Identify which cell holds the provided text, then report its (x, y) central coordinate. 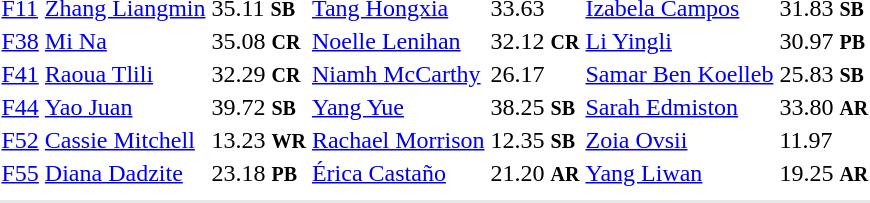
Mi Na (125, 41)
F52 (20, 140)
Rachael Morrison (398, 140)
21.20 AR (535, 173)
38.25 SB (535, 107)
Niamh McCarthy (398, 74)
Yao Juan (125, 107)
Yang Yue (398, 107)
Érica Castaño (398, 173)
Samar Ben Koelleb (680, 74)
30.97 PB (824, 41)
F38 (20, 41)
Li Yingli (680, 41)
11.97 (824, 140)
Yang Liwan (680, 173)
32.29 CR (258, 74)
12.35 SB (535, 140)
39.72 SB (258, 107)
F55 (20, 173)
13.23 WR (258, 140)
Noelle Lenihan (398, 41)
26.17 (535, 74)
Zoia Ovsii (680, 140)
Diana Dadzite (125, 173)
F41 (20, 74)
Cassie Mitchell (125, 140)
Sarah Edmiston (680, 107)
F44 (20, 107)
Raoua Tlili (125, 74)
19.25 AR (824, 173)
33.80 AR (824, 107)
25.83 SB (824, 74)
35.08 CR (258, 41)
32.12 CR (535, 41)
23.18 PB (258, 173)
